Extract the (x, y) coordinate from the center of the cell holding the provided text.  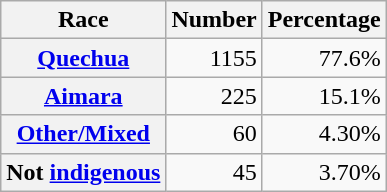
Percentage (324, 20)
60 (214, 134)
225 (214, 96)
15.1% (324, 96)
Not indigenous (84, 172)
Quechua (84, 58)
3.70% (324, 172)
Aimara (84, 96)
Race (84, 20)
1155 (214, 58)
45 (214, 172)
4.30% (324, 134)
77.6% (324, 58)
Other/Mixed (84, 134)
Number (214, 20)
